Return the (x, y) coordinate for the center point of the cell that contains the specified text.  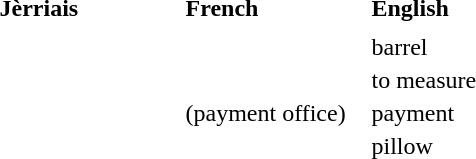
(payment office) (276, 113)
